Return the (X, Y) coordinate for the center point of the cell that contains the specified text.  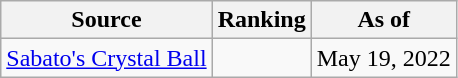
Source (106, 20)
Sabato's Crystal Ball (106, 58)
May 19, 2022 (384, 58)
As of (384, 20)
Ranking (262, 20)
